From the cell containing the given text, extract its center point as (X, Y) coordinate. 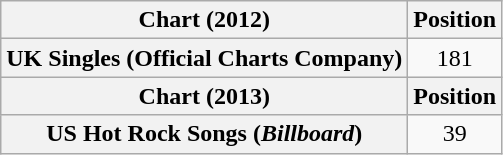
UK Singles (Official Charts Company) (204, 58)
39 (455, 134)
181 (455, 58)
Chart (2012) (204, 20)
Chart (2013) (204, 96)
US Hot Rock Songs (Billboard) (204, 134)
